From the cell containing the given text, extract its center point as [X, Y] coordinate. 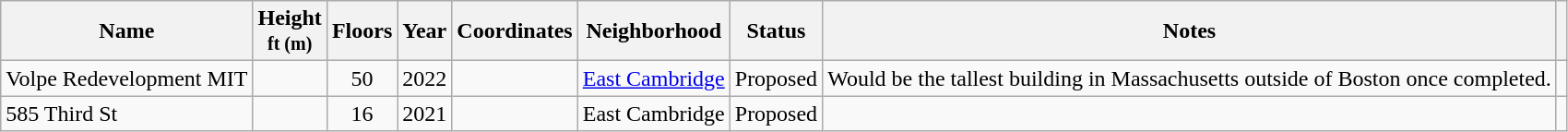
Floors [362, 31]
2021 [424, 114]
Neighborhood [653, 31]
50 [362, 78]
Status [776, 31]
2022 [424, 78]
Year [424, 31]
16 [362, 114]
Coordinates [515, 31]
Name [127, 31]
Heightft (m) [290, 31]
585 Third St [127, 114]
Notes [1190, 31]
Volpe Redevelopment MIT [127, 78]
Would be the tallest building in Massachusetts outside of Boston once completed. [1190, 78]
